Return the (X, Y) coordinate for the center point of the cell that contains the specified text.  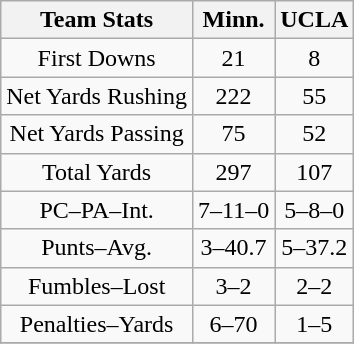
Net Yards Passing (97, 134)
5–37.2 (314, 248)
3–40.7 (234, 248)
107 (314, 172)
Total Yards (97, 172)
5–8–0 (314, 210)
75 (234, 134)
55 (314, 96)
UCLA (314, 20)
Minn. (234, 20)
3–2 (234, 286)
21 (234, 58)
PC–PA–Int. (97, 210)
Net Yards Rushing (97, 96)
8 (314, 58)
Team Stats (97, 20)
Punts–Avg. (97, 248)
6–70 (234, 324)
First Downs (97, 58)
222 (234, 96)
52 (314, 134)
2–2 (314, 286)
297 (234, 172)
7–11–0 (234, 210)
Fumbles–Lost (97, 286)
1–5 (314, 324)
Penalties–Yards (97, 324)
